Extract the [x, y] coordinate from the center of the cell holding the provided text.  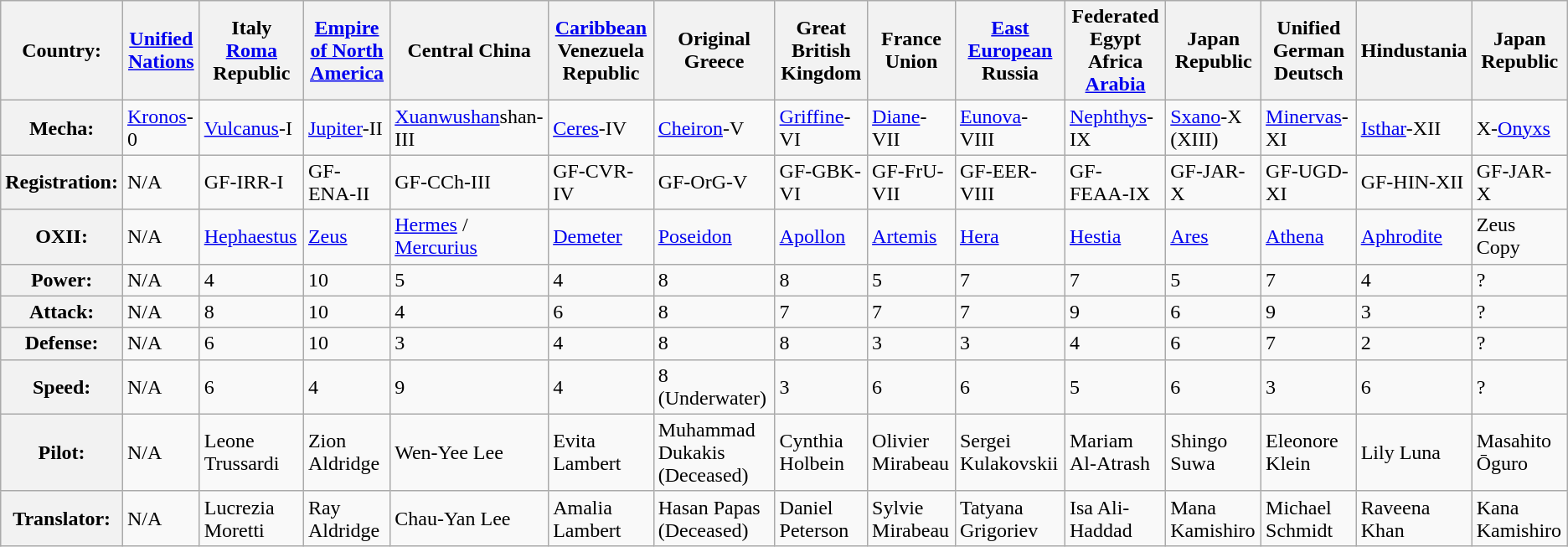
Sergei Kulakovskii [1010, 452]
Mana Kamishiro [1214, 518]
Xuanwushanshan-III [469, 127]
Raveena Khan [1414, 518]
Hasan Papas (Deceased) [714, 518]
GF-CCh-III [469, 183]
Leone Trussardi [251, 452]
Zion Aldridge [347, 452]
Eunova-VIII [1010, 127]
Tatyana Grigoriev [1010, 518]
Demeter [601, 236]
Power: [62, 280]
Eleonore Klein [1309, 452]
Vulcanus-I [251, 127]
Sxano-X (XIII) [1214, 127]
Minervas-XI [1309, 127]
Caribbean Venezuela Republic [601, 50]
Wen-Yee Lee [469, 452]
Muhammad Dukakis (Deceased) [714, 452]
GF-EER-VIII [1010, 183]
GF-FrU-VII [911, 183]
Athena [1309, 236]
Federated Egypt Africa Arabia [1115, 50]
Hindustania [1414, 50]
Kronos-0 [161, 127]
Attack: [62, 312]
Apollon [821, 236]
GF-IRR-I [251, 183]
Italy Roma Republic [251, 50]
Cheiron-V [714, 127]
Original Greece [714, 50]
Kana Kamishiro [1519, 518]
Aphrodite [1414, 236]
GF-UGD-XI [1309, 183]
Great British Kingdom [821, 50]
Isa Ali-Haddad [1115, 518]
Zeus Copy [1519, 236]
Central China [469, 50]
GF-FEAA-IX [1115, 183]
GF-GBK-VI [821, 183]
Translator: [62, 518]
Hestia [1115, 236]
Masahito Ōguro [1519, 452]
Diane-VII [911, 127]
Daniel Peterson [821, 518]
GF-OrG-V [714, 183]
Jupiter-II [347, 127]
Poseidon [714, 236]
Artemis [911, 236]
Mariam Al-Atrash [1115, 452]
Ray Aldridge [347, 518]
France Union [911, 50]
GF-ENA-II [347, 183]
X-Onyxs [1519, 127]
Hermes / Mercurius [469, 236]
East European Russia [1010, 50]
Hera [1010, 236]
Cynthia Holbein [821, 452]
Pilot: [62, 452]
Sylvie Mirabeau [911, 518]
Ceres-IV [601, 127]
Nephthys-IX [1115, 127]
Empire of North America [347, 50]
Lily Luna [1414, 452]
Isthar-XII [1414, 127]
Lucrezia Moretti [251, 518]
OXII: [62, 236]
GF-HIN-XII [1414, 183]
Amalia Lambert [601, 518]
Olivier Mirabeau [911, 452]
Mecha: [62, 127]
2 [1414, 343]
Unified Nations [161, 50]
Zeus [347, 236]
Registration: [62, 183]
Evita Lambert [601, 452]
Griffine-VI [821, 127]
Ares [1214, 236]
Michael Schmidt [1309, 518]
8 (Underwater) [714, 387]
GF-CVR-IV [601, 183]
Defense: [62, 343]
Chau-Yan Lee [469, 518]
Hephaestus [251, 236]
Unified German Deutsch [1309, 50]
Country: [62, 50]
Shingo Suwa [1214, 452]
Speed: [62, 387]
